Provide the (x, y) coordinate of the cell's center where the given text is located.  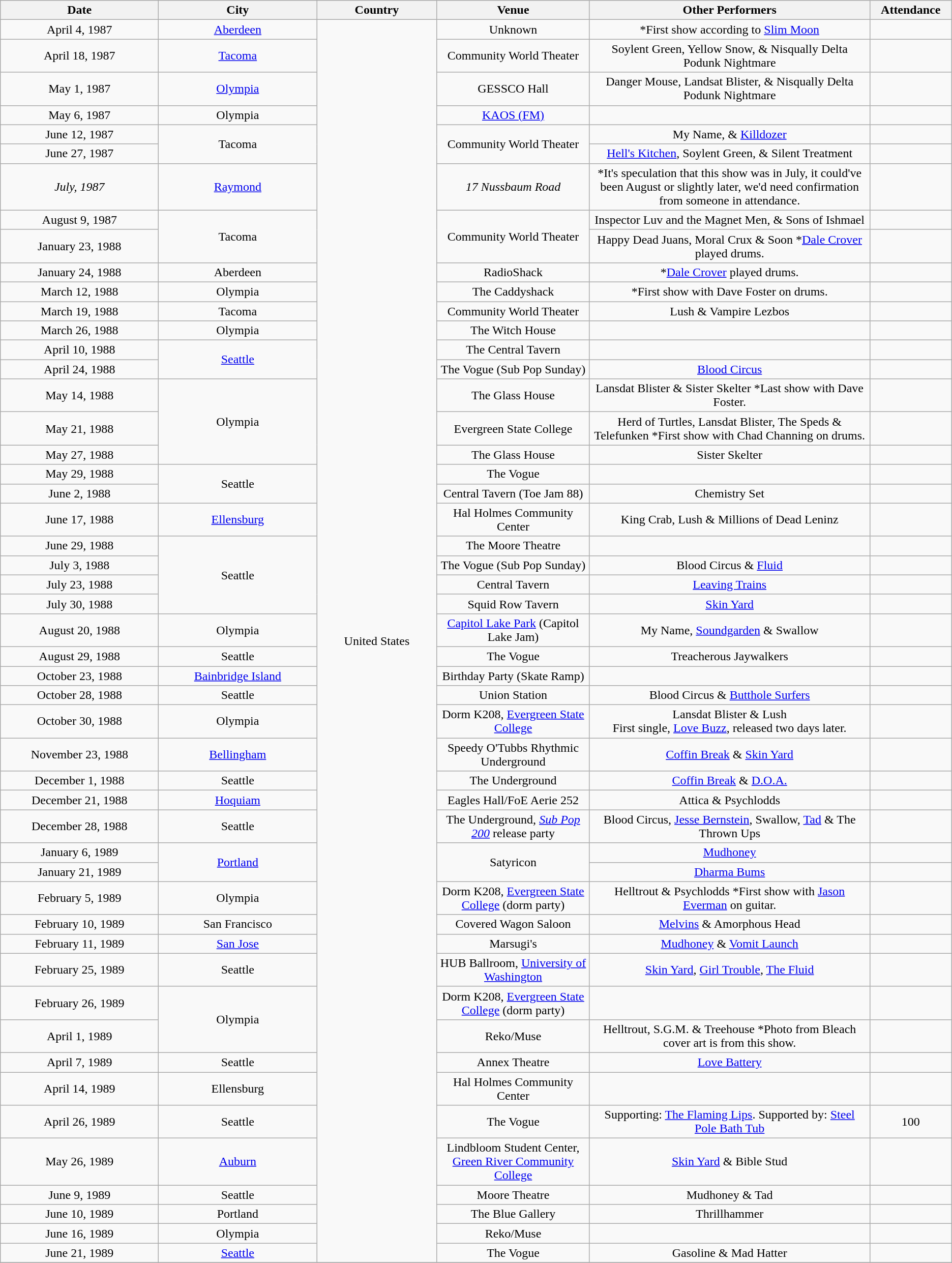
Lansdat Blister & Sister Skelter *Last show with Dave Foster. (729, 396)
March 26, 1988 (79, 331)
Blood Circus (729, 369)
June 12, 1987 (79, 134)
Date (79, 10)
The Underground, Sub Pop 200 release party (513, 826)
Satyricon (513, 862)
Squid Row Tavern (513, 604)
My Name, Soundgarden & Swallow (729, 630)
KAOS (FM) (513, 115)
17 Nussbaum Road (513, 187)
July, 1987 (79, 187)
Central Tavern (513, 584)
Skin Yard & Bible Stud (729, 1162)
January 23, 1988 (79, 246)
February 26, 1989 (79, 1003)
Evergreen State College (513, 428)
United States (377, 641)
Blood Circus & Butthole Surfers (729, 695)
August 9, 1987 (79, 220)
August 29, 1988 (79, 656)
Love Battery (729, 1062)
December 1, 1988 (79, 781)
June 17, 1988 (79, 520)
Skin Yard, Girl Trouble, The Fluid (729, 970)
Union Station (513, 695)
February 5, 1989 (79, 898)
April 14, 1989 (79, 1089)
July 30, 1988 (79, 604)
Auburn (238, 1162)
May 21, 1988 (79, 428)
Mudhoney & Vomit Launch (729, 944)
April 7, 1989 (79, 1062)
*First show with Dave Foster on drums. (729, 291)
Lush & Vampire Lezbos (729, 311)
Herd of Turtles, Lansdat Blister, The Speds & Telefunken *First show with Chad Channing on drums. (729, 428)
March 19, 1988 (79, 311)
San Francisco (238, 924)
Country (377, 10)
June 10, 1989 (79, 1214)
Dorm K208, Evergreen State College (513, 721)
RadioShack (513, 272)
Coffin Break & D.O.A. (729, 781)
The Caddyshack (513, 291)
The Blue Gallery (513, 1214)
October 30, 1988 (79, 721)
Thrillhammer (729, 1214)
Other Performers (729, 10)
San Jose (238, 944)
December 28, 1988 (79, 826)
Mudhoney & Tad (729, 1195)
January 21, 1989 (79, 872)
April 26, 1989 (79, 1122)
Hoquiam (238, 800)
Blood Circus, Jesse Bernstein, Swallow, Tad & The Thrown Ups (729, 826)
Unknown (513, 30)
Bellingham (238, 755)
Chemistry Set (729, 493)
Blood Circus & Fluid (729, 565)
Bainbridge Island (238, 676)
January 24, 1988 (79, 272)
*Dale Crover played drums. (729, 272)
Inspector Luv and the Magnet Men, & Sons of Ishmael (729, 220)
The Moore Theatre (513, 546)
April 1, 1989 (79, 1036)
Dharma Bums (729, 872)
November 23, 1988 (79, 755)
Attica & Psychlodds (729, 800)
100 (910, 1122)
Venue (513, 10)
Leaving Trains (729, 584)
October 28, 1988 (79, 695)
Skin Yard (729, 604)
May 6, 1987 (79, 115)
December 21, 1988 (79, 800)
City (238, 10)
Raymond (238, 187)
HUB Ballroom, University of Washington (513, 970)
Marsugi's (513, 944)
Eagles Hall/FoE Aerie 252 (513, 800)
February 11, 1989 (79, 944)
Birthday Party (Skate Ramp) (513, 676)
Helltrout, S.G.M. & Treehouse *Photo from Bleach cover art is from this show. (729, 1036)
June 27, 1987 (79, 154)
GESSCO Hall (513, 89)
Happy Dead Juans, Moral Crux & Soon *Dale Crover played drums. (729, 246)
January 6, 1989 (79, 853)
The Underground (513, 781)
June 16, 1989 (79, 1233)
My Name, & Killdozer (729, 134)
April 10, 1988 (79, 350)
Speedy O'Tubbs Rhythmic Underground (513, 755)
Melvins & Amorphous Head (729, 924)
Covered Wagon Saloon (513, 924)
February 25, 1989 (79, 970)
Central Tavern (Toe Jam 88) (513, 493)
June 29, 1988 (79, 546)
Annex Theatre (513, 1062)
May 26, 1989 (79, 1162)
April 4, 1987 (79, 30)
Hell's Kitchen, Soylent Green, & Silent Treatment (729, 154)
*First show according to Slim Moon (729, 30)
June 2, 1988 (79, 493)
May 14, 1988 (79, 396)
Sister Skelter (729, 455)
King Crab, Lush & Millions of Dead Leninz (729, 520)
May 27, 1988 (79, 455)
May 29, 1988 (79, 474)
Lindbloom Student Center, Green River Community College (513, 1162)
Treacherous Jaywalkers (729, 656)
Helltrout & Psychlodds *First show with Jason Everman on guitar. (729, 898)
Lansdat Blister & LushFirst single, Love Buzz, released two days later. (729, 721)
Gasoline & Mad Hatter (729, 1253)
Capitol Lake Park (Capitol Lake Jam) (513, 630)
Attendance (910, 10)
Danger Mouse, Landsat Blister, & Nisqually Delta Podunk Nightmare (729, 89)
Soylent Green, Yellow Snow, & Nisqually Delta Podunk Nightmare (729, 56)
July 23, 1988 (79, 584)
Mudhoney (729, 853)
*It's speculation that this show was in July, it could've been August or slightly later, we'd need confirmation from someone in attendance. (729, 187)
June 21, 1989 (79, 1253)
April 24, 1988 (79, 369)
June 9, 1989 (79, 1195)
Supporting: The Flaming Lips. Supported by: Steel Pole Bath Tub (729, 1122)
The Central Tavern (513, 350)
August 20, 1988 (79, 630)
Coffin Break & Skin Yard (729, 755)
The Witch House (513, 331)
April 18, 1987 (79, 56)
July 3, 1988 (79, 565)
October 23, 1988 (79, 676)
March 12, 1988 (79, 291)
May 1, 1987 (79, 89)
Moore Theatre (513, 1195)
February 10, 1989 (79, 924)
